Extract the (x, y) coordinate from the center of the cell holding the provided text.  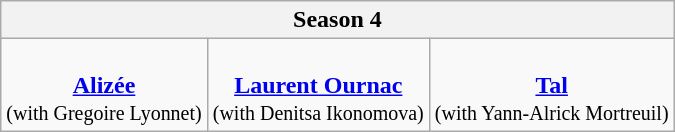
Alizée(with Gregoire Lyonnet) (104, 85)
Laurent Ournac(with Denitsa Ikonomova) (318, 85)
Season 4 (338, 20)
Tal(with Yann-Alrick Mortreuil) (552, 85)
